Search for the cell housing the specified text and yield its (X, Y) center coordinate. 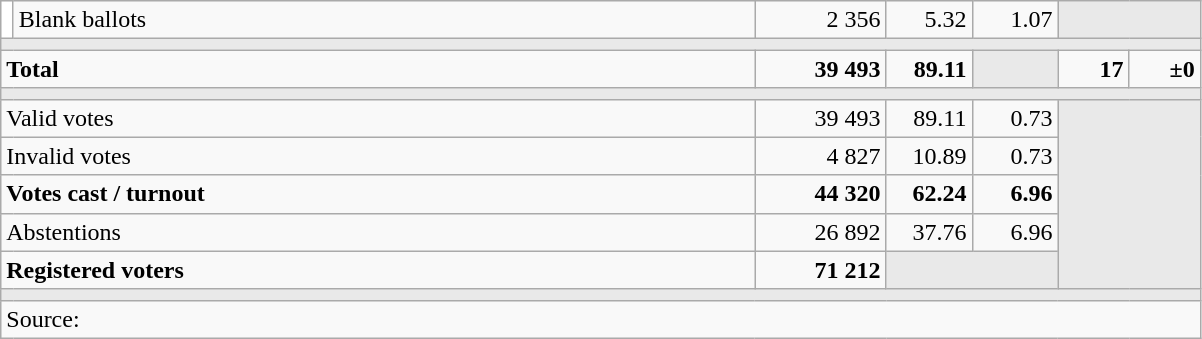
Total (378, 69)
71 212 (820, 270)
Registered voters (378, 270)
62.24 (929, 194)
Abstentions (378, 232)
37.76 (929, 232)
Votes cast / turnout (378, 194)
1.07 (1015, 20)
26 892 (820, 232)
Invalid votes (378, 156)
5.32 (929, 20)
17 (1094, 69)
44 320 (820, 194)
Valid votes (378, 118)
4 827 (820, 156)
Source: (600, 319)
±0 (1164, 69)
2 356 (820, 20)
10.89 (929, 156)
Blank ballots (384, 20)
